Output the [X, Y] coordinate of the center of the cell containing the given text.  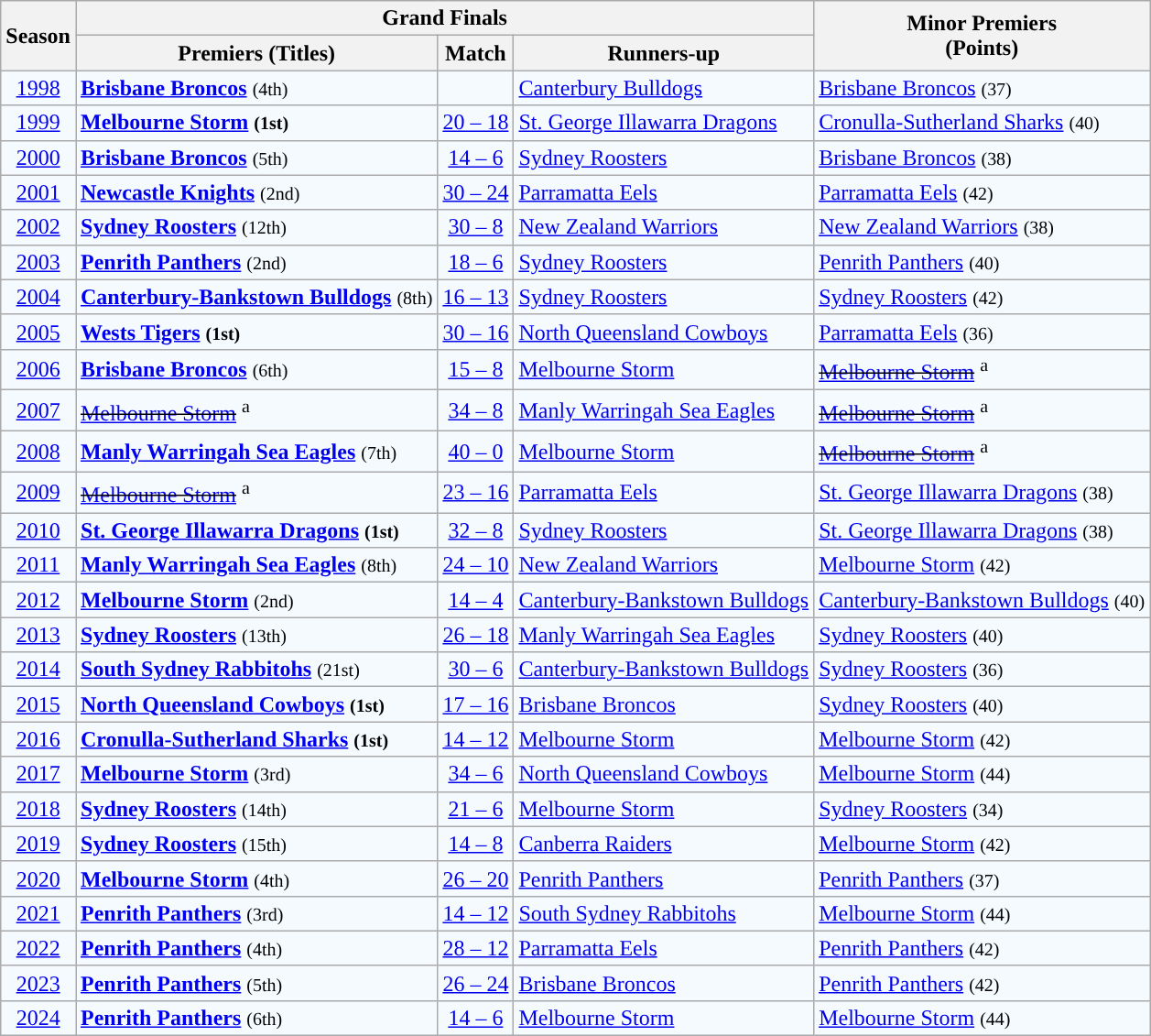
2019 [38, 844]
2010 [38, 530]
2002 [38, 227]
14 – 8 [476, 844]
34 – 6 [476, 774]
2001 [38, 192]
Brisbane Broncos (4th) [256, 88]
Canberra Raiders [664, 844]
2011 [38, 565]
Season [38, 36]
Melbourne Storm (4th) [256, 878]
26 – 24 [476, 983]
34 – 8 [476, 410]
Manly Warringah Sea Eagles (7th) [256, 451]
St. George Illawarra Dragons (1st) [256, 530]
2003 [38, 262]
Match [476, 53]
18 – 6 [476, 262]
Sydney Roosters (34) [982, 809]
Penrith Panthers (40) [982, 262]
Newcastle Knights (2nd) [256, 192]
Penrith Panthers (37) [982, 878]
30 – 6 [476, 670]
Melbourne Storm (1st) [256, 123]
24 – 10 [476, 565]
26 – 18 [476, 635]
Minor Premiers(Points) [982, 36]
2022 [38, 948]
New Zealand Warriors (38) [982, 227]
South Sydney Rabbitohs [664, 913]
Cronulla-Sutherland Sharks (40) [982, 123]
2006 [38, 370]
2005 [38, 332]
2013 [38, 635]
2008 [38, 451]
Melbourne Storm (2nd) [256, 600]
Penrith Panthers (3rd) [256, 913]
30 – 16 [476, 332]
2016 [38, 739]
Penrith Panthers (6th) [256, 1018]
Sydney Roosters (15th) [256, 844]
28 – 12 [476, 948]
Canterbury-Bankstown Bulldogs (40) [982, 600]
Penrith Panthers (5th) [256, 983]
20 – 18 [476, 123]
23 – 16 [476, 493]
32 – 8 [476, 530]
Brisbane Broncos (38) [982, 158]
2017 [38, 774]
26 – 20 [476, 878]
2004 [38, 297]
2018 [38, 809]
Grand Finals [444, 18]
30 – 24 [476, 192]
Canterbury-Bankstown Bulldogs (8th) [256, 297]
North Queensland Cowboys (1st) [256, 704]
16 – 13 [476, 297]
Parramatta Eels (36) [982, 332]
2020 [38, 878]
Penrith Panthers (2nd) [256, 262]
21 – 6 [476, 809]
14 – 4 [476, 600]
40 – 0 [476, 451]
Sydney Roosters (14th) [256, 809]
St. George Illawarra Dragons [664, 123]
Sydney Roosters (12th) [256, 227]
Cronulla-Sutherland Sharks (1st) [256, 739]
Parramatta Eels (42) [982, 192]
2014 [38, 670]
2021 [38, 913]
Brisbane Broncos (6th) [256, 370]
Sydney Roosters (13th) [256, 635]
1999 [38, 123]
Manly Warringah Sea Eagles (8th) [256, 565]
17 – 16 [476, 704]
South Sydney Rabbitohs (21st) [256, 670]
30 – 8 [476, 227]
Brisbane Broncos (37) [982, 88]
Melbourne Storm (3rd) [256, 774]
Sydney Roosters (42) [982, 297]
2023 [38, 983]
2000 [38, 158]
2007 [38, 410]
Premiers (Titles) [256, 53]
2024 [38, 1018]
Canterbury Bulldogs [664, 88]
Runners-up [664, 53]
Penrith Panthers [664, 878]
Penrith Panthers (4th) [256, 948]
2015 [38, 704]
Brisbane Broncos (5th) [256, 158]
1998 [38, 88]
2009 [38, 493]
Wests Tigers (1st) [256, 332]
Sydney Roosters (36) [982, 670]
2012 [38, 600]
15 – 8 [476, 370]
